Extract the [x, y] coordinate from the center of the cell holding the provided text.  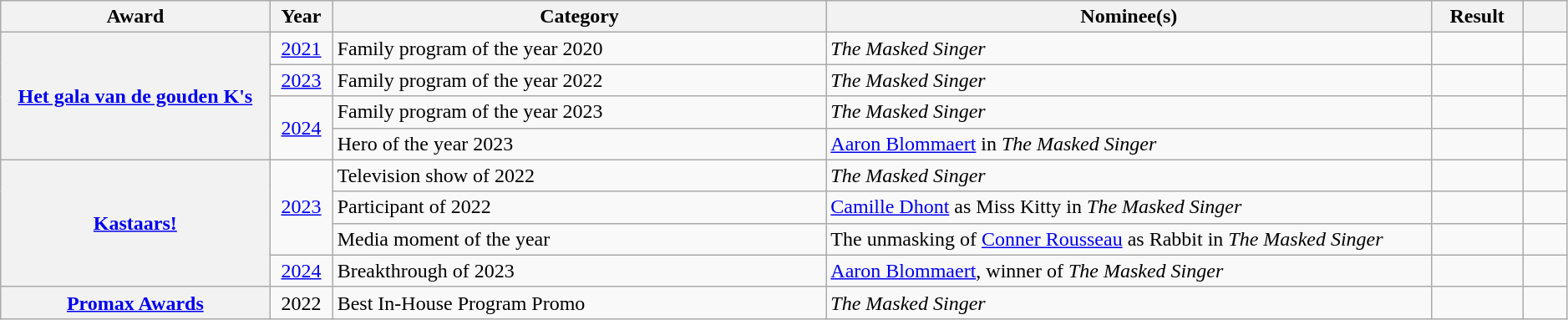
The unmasking of Conner Rousseau as Rabbit in The Masked Singer [1129, 239]
Family program of the year 2022 [580, 80]
Camille Dhont as Miss Kitty in The Masked Singer [1129, 207]
Result [1477, 17]
Participant of 2022 [580, 207]
Breakthrough of 2023 [580, 271]
Nominee(s) [1129, 17]
Aaron Blommaert in The Masked Singer [1129, 144]
Hero of the year 2023 [580, 144]
2022 [301, 302]
Year [301, 17]
Kastaars! [135, 223]
Aaron Blommaert, winner of The Masked Singer [1129, 271]
Category [580, 17]
Family program of the year 2023 [580, 112]
Promax Awards [135, 302]
Media moment of the year [580, 239]
Television show of 2022 [580, 175]
Het gala van de gouden K's [135, 96]
2021 [301, 48]
Award [135, 17]
Family program of the year 2020 [580, 48]
Best In-House Program Promo [580, 302]
